Identify which cell holds the provided text, then report its (X, Y) central coordinate. 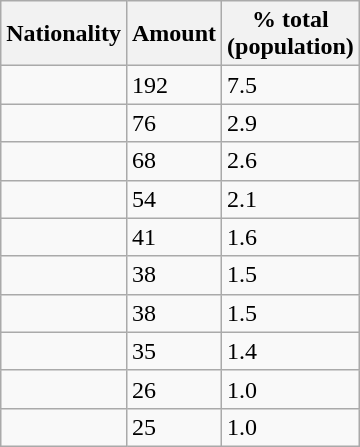
1.4 (291, 351)
68 (174, 161)
2.6 (291, 161)
54 (174, 199)
41 (174, 237)
192 (174, 85)
2.1 (291, 199)
25 (174, 427)
76 (174, 123)
26 (174, 389)
1.6 (291, 237)
7.5 (291, 85)
% total(population) (291, 34)
35 (174, 351)
Amount (174, 34)
Nationality (64, 34)
2.9 (291, 123)
